From the cell containing the given text, extract its center point as [x, y] coordinate. 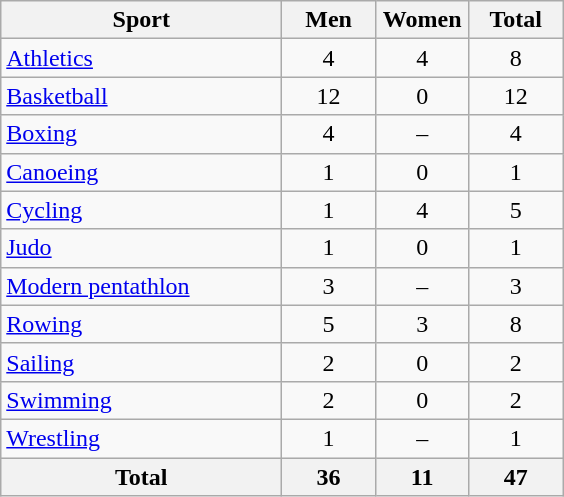
Athletics [142, 58]
36 [329, 477]
Judo [142, 248]
Swimming [142, 400]
47 [516, 477]
Women [422, 20]
Basketball [142, 96]
Modern pentathlon [142, 286]
Sport [142, 20]
Cycling [142, 210]
Men [329, 20]
Wrestling [142, 438]
Sailing [142, 362]
11 [422, 477]
Canoeing [142, 172]
Boxing [142, 134]
Rowing [142, 324]
